Return the (X, Y) coordinate for the center point of the cell that contains the specified text.  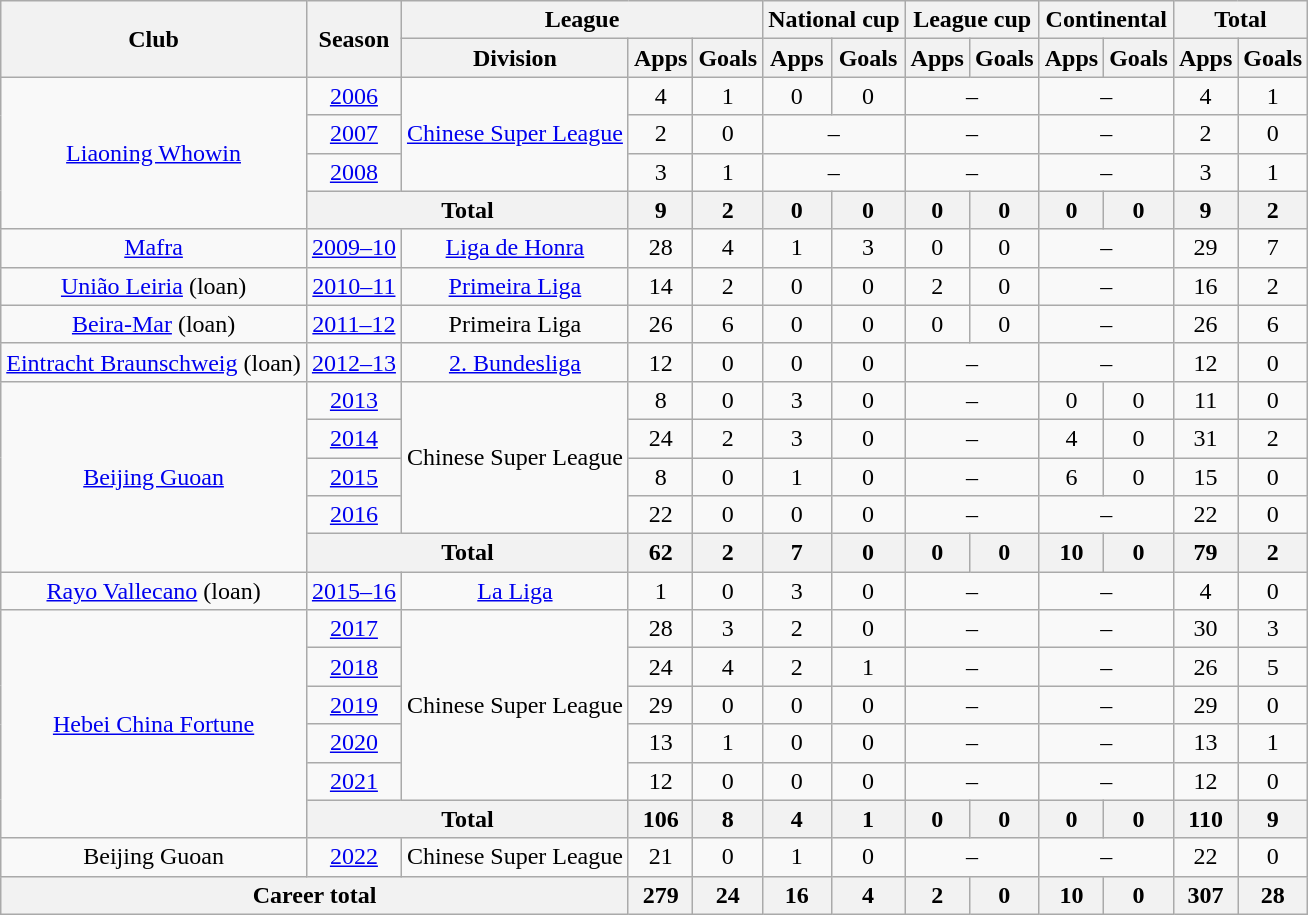
5 (1273, 667)
2010–11 (354, 286)
2013 (354, 400)
2017 (354, 629)
2015–16 (354, 591)
União Leiria (loan) (154, 286)
106 (660, 819)
Mafra (154, 248)
League (582, 20)
2006 (354, 96)
279 (660, 895)
National cup (834, 20)
2022 (354, 857)
30 (1205, 629)
62 (660, 553)
2020 (354, 743)
307 (1205, 895)
31 (1205, 438)
2021 (354, 781)
21 (660, 857)
League cup (972, 20)
Liaoning Whowin (154, 153)
Continental (1106, 20)
2015 (354, 477)
Division (514, 58)
2007 (354, 134)
2011–12 (354, 324)
2008 (354, 172)
Season (354, 39)
La Liga (514, 591)
Eintracht Braunschweig (loan) (154, 362)
2009–10 (354, 248)
2014 (354, 438)
14 (660, 286)
Rayo Vallecano (loan) (154, 591)
79 (1205, 553)
Liga de Honra (514, 248)
15 (1205, 477)
110 (1205, 819)
2019 (354, 705)
2. Bundesliga (514, 362)
Hebei China Fortune (154, 724)
Career total (315, 895)
Beira-Mar (loan) (154, 324)
2012–13 (354, 362)
2016 (354, 515)
2018 (354, 667)
11 (1205, 400)
Club (154, 39)
